Capture the cell that displays the provided text and extract its (x, y) central coordinate. 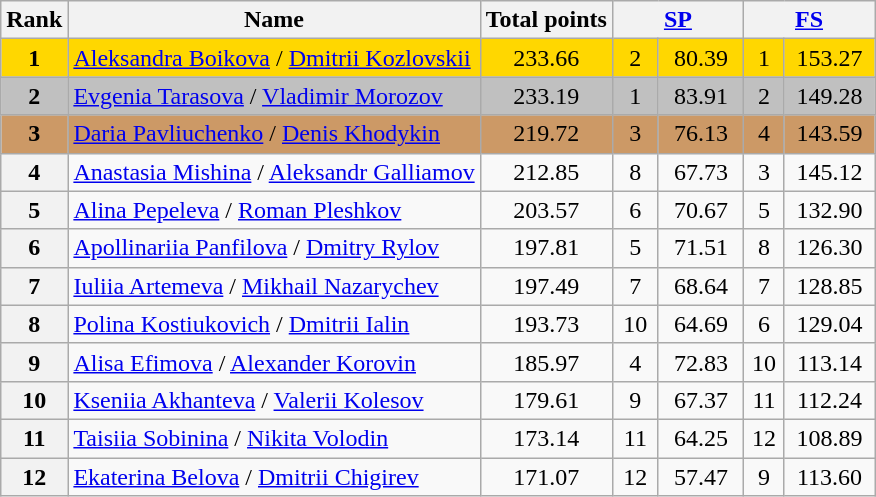
Rank (34, 20)
203.57 (546, 210)
153.27 (829, 58)
Anastasia Mishina / Aleksandr Galliamov (274, 172)
Kseniia Akhanteva / Valerii Kolesov (274, 400)
179.61 (546, 400)
67.73 (700, 172)
72.83 (700, 362)
113.60 (829, 477)
129.04 (829, 324)
171.07 (546, 477)
Total points (546, 20)
70.67 (700, 210)
112.24 (829, 400)
Daria Pavliuchenko / Denis Khodykin (274, 134)
233.19 (546, 96)
Name (274, 20)
145.12 (829, 172)
67.37 (700, 400)
197.81 (546, 248)
64.25 (700, 438)
193.73 (546, 324)
Ekaterina Belova / Dmitrii Chigirev (274, 477)
149.28 (829, 96)
Taisiia Sobinina / Nikita Volodin (274, 438)
Alina Pepeleva / Roman Pleshkov (274, 210)
Evgenia Tarasova / Vladimir Morozov (274, 96)
173.14 (546, 438)
Iuliia Artemeva / Mikhail Nazarychev (274, 286)
128.85 (829, 286)
64.69 (700, 324)
212.85 (546, 172)
185.97 (546, 362)
113.14 (829, 362)
FS (808, 20)
143.59 (829, 134)
SP (678, 20)
219.72 (546, 134)
Polina Kostiukovich / Dmitrii Ialin (274, 324)
71.51 (700, 248)
132.90 (829, 210)
57.47 (700, 477)
197.49 (546, 286)
126.30 (829, 248)
80.39 (700, 58)
Alisa Efimova / Alexander Korovin (274, 362)
83.91 (700, 96)
233.66 (546, 58)
108.89 (829, 438)
Aleksandra Boikova / Dmitrii Kozlovskii (274, 58)
76.13 (700, 134)
Apollinariia Panfilova / Dmitry Rylov (274, 248)
68.64 (700, 286)
